For the text-containing cell, return its midpoint in [X, Y] coordinate format. 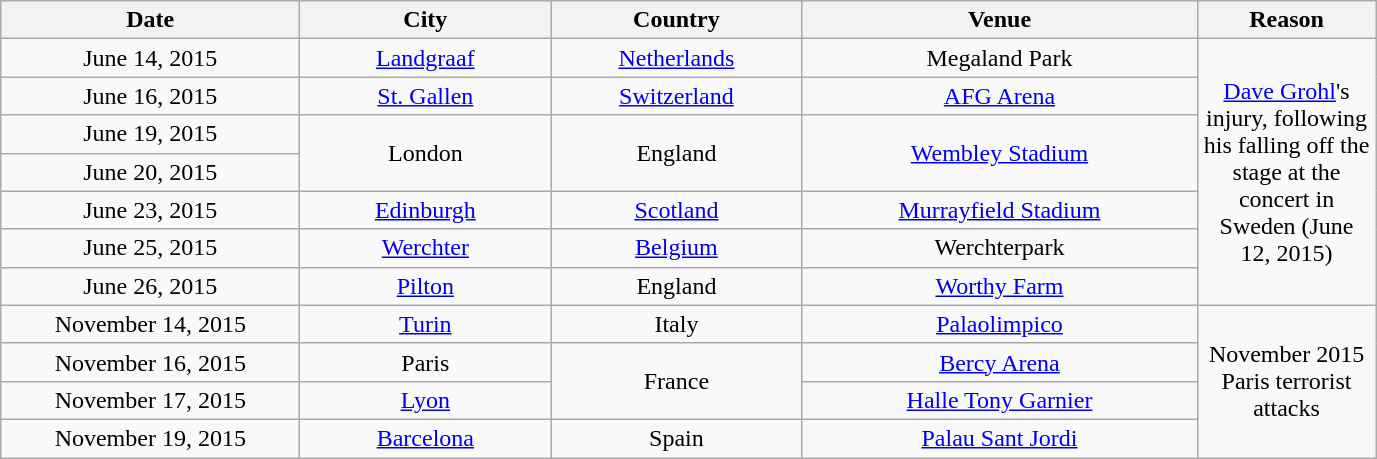
November 14, 2015 [150, 324]
AFG Arena [1000, 96]
Country [676, 20]
November 17, 2015 [150, 400]
Dave Grohl's injury, following his falling off the stage at the concert in Sweden (June 12, 2015) [1286, 172]
Turin [426, 324]
Bercy Arena [1000, 362]
Date [150, 20]
June 25, 2015 [150, 248]
November 19, 2015 [150, 438]
Scotland [676, 210]
June 23, 2015 [150, 210]
Worthy Farm [1000, 286]
Pilton [426, 286]
Murrayfield Stadium [1000, 210]
Halle Tony Garnier [1000, 400]
City [426, 20]
Werchterpark [1000, 248]
Palaolimpico [1000, 324]
Belgium [676, 248]
Edinburgh [426, 210]
Landgraaf [426, 58]
Palau Sant Jordi [1000, 438]
Venue [1000, 20]
November 2015 Paris terrorist attacks [1286, 381]
Switzerland [676, 96]
Netherlands [676, 58]
London [426, 153]
November 16, 2015 [150, 362]
St. Gallen [426, 96]
Megaland Park [1000, 58]
Spain [676, 438]
Reason [1286, 20]
June 26, 2015 [150, 286]
Wembley Stadium [1000, 153]
June 20, 2015 [150, 172]
June 16, 2015 [150, 96]
June 14, 2015 [150, 58]
France [676, 381]
Paris [426, 362]
Italy [676, 324]
Werchter [426, 248]
June 19, 2015 [150, 134]
Barcelona [426, 438]
Lyon [426, 400]
